For the text-containing cell, return its midpoint in [x, y] coordinate format. 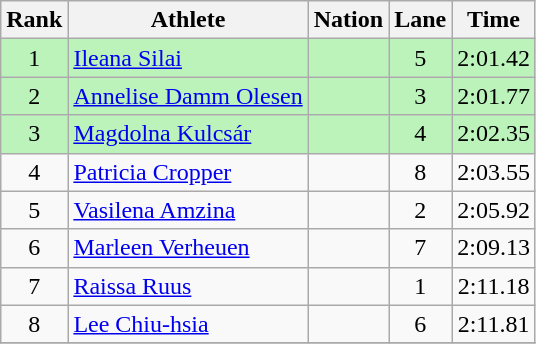
2:11.81 [494, 324]
Annelise Damm Olesen [188, 96]
2:01.42 [494, 58]
Raissa Ruus [188, 286]
Ileana Silai [188, 58]
2:02.35 [494, 134]
Marleen Verheuen [188, 248]
2:01.77 [494, 96]
2:05.92 [494, 210]
Rank [34, 20]
Nation [348, 20]
Time [494, 20]
Patricia Cropper [188, 172]
Vasilena Amzina [188, 210]
Magdolna Kulcsár [188, 134]
Lee Chiu-hsia [188, 324]
2:11.18 [494, 286]
2:03.55 [494, 172]
Lane [420, 20]
2:09.13 [494, 248]
Athlete [188, 20]
